Capture the cell that displays the provided text and extract its [x, y] central coordinate. 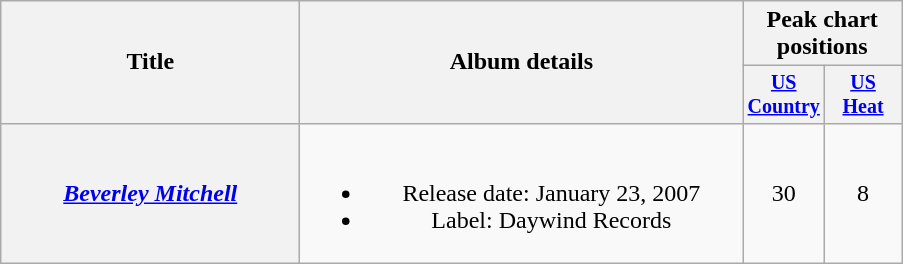
Title [150, 62]
Beverley Mitchell [150, 193]
Album details [522, 62]
Peak chartpositions [822, 34]
30 [784, 193]
Release date: January 23, 2007Label: Daywind Records [522, 193]
US Heat [864, 94]
US Country [784, 94]
8 [864, 193]
